Extract the [X, Y] coordinate from the center of the cell holding the provided text.  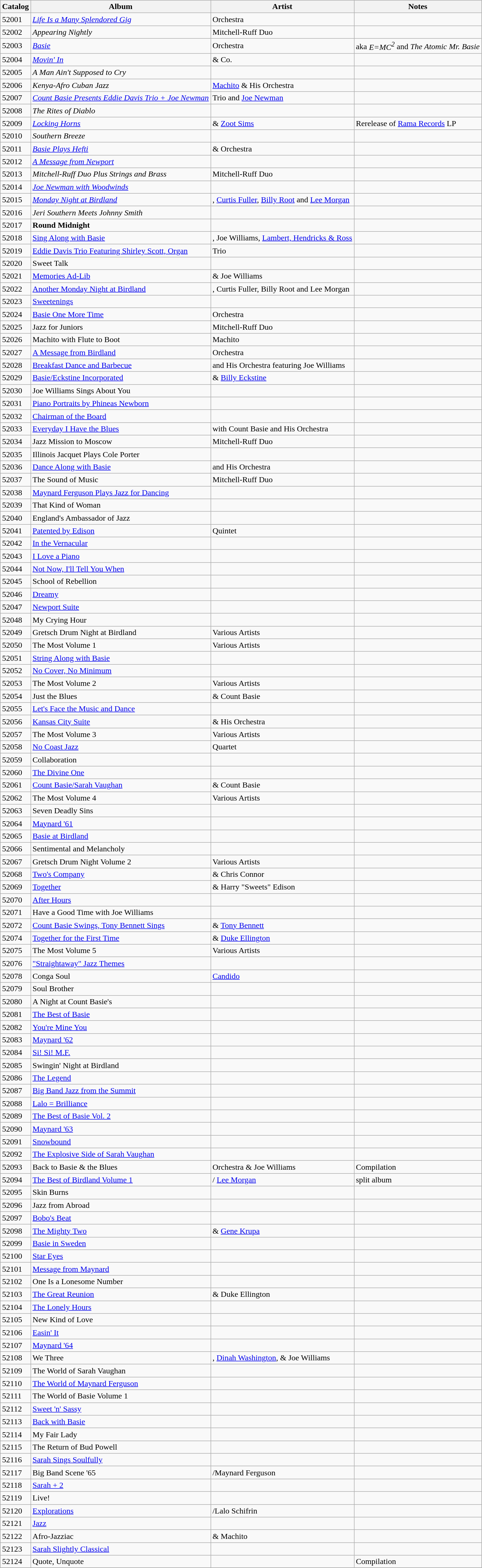
52063 [15, 811]
You're Mine You [121, 1027]
52031 [15, 403]
aka E=MC2 and The Atomic Mr. Basie [418, 46]
Round Midnight [121, 225]
52066 [15, 849]
The Divine One [121, 772]
School of Rebellion [121, 582]
52006 [15, 85]
The World of Basie Volume 1 [121, 1396]
52062 [15, 798]
52057 [15, 734]
/Maynard Ferguson [282, 1472]
The Lonely Hours [121, 1307]
The Explosive Side of Sarah Vaughan [121, 1154]
Piano Portraits by Phineas Newborn [121, 403]
Sarah Sings Soulfully [121, 1460]
52083 [15, 1040]
52113 [15, 1422]
52107 [15, 1345]
52045 [15, 582]
52116 [15, 1460]
Message from Maynard [121, 1269]
Sweet 'n' Sassy [121, 1409]
52102 [15, 1281]
We Three [121, 1358]
Orchestra & Joe Williams [282, 1167]
52095 [15, 1192]
52034 [15, 441]
52096 [15, 1205]
Catalog [15, 7]
& Joe Williams [282, 276]
52099 [15, 1243]
52105 [15, 1320]
The Most Volume 1 [121, 645]
52053 [15, 684]
Basie One More Time [121, 314]
Appearing Nightly [121, 32]
& Gene Krupa [282, 1231]
, Dinah Washington, & Joe Williams [282, 1358]
52040 [15, 518]
Jeri Southern Meets Johnny Smith [121, 212]
52043 [15, 556]
52088 [15, 1104]
The Best of Basie Vol. 2 [121, 1116]
Lalo = Brilliance [121, 1104]
52046 [15, 594]
52048 [15, 620]
Machito with Flute to Boot [121, 340]
Jazz from Abroad [121, 1205]
Illinois Jacquet Plays Cole Porter [121, 454]
The Most Volume 2 [121, 684]
split album [418, 1180]
Locking Horns [121, 123]
& Harry "Sweets" Edison [282, 887]
Big Band Scene '65 [121, 1472]
52012 [15, 162]
52035 [15, 454]
and His Orchestra [282, 467]
Monday Night at Birdland [121, 200]
Mitchell-Ruff Duo Plus Strings and Brass [121, 174]
After Hours [121, 900]
52021 [15, 276]
52004 [15, 60]
Rerelease of Rama Records LP [418, 123]
Breakfast Dance and Barbecue [121, 365]
A Message from Newport [121, 162]
& Billy Eckstine [282, 378]
England's Ambassador of Jazz [121, 518]
52098 [15, 1231]
Jazz [121, 1524]
Basie/Eckstine Incorporated [121, 378]
Conga Soul [121, 976]
52104 [15, 1307]
Count Basie Swings, Tony Bennett Sings [121, 925]
Maynard '64 [121, 1345]
The Most Volume 3 [121, 734]
Together for the First Time [121, 938]
Explorations [121, 1511]
Count Basie Presents Eddie Davis Trio + Joe Newman [121, 98]
The World of Maynard Ferguson [121, 1383]
52049 [15, 632]
Machito [282, 340]
52002 [15, 32]
Movin' In [121, 60]
52118 [15, 1485]
Seven Deadly Sins [121, 811]
Quote, Unquote [121, 1562]
Kansas City Suite [121, 722]
Sweetenings [121, 302]
& Zoot Sims [282, 123]
Southern Breeze [121, 136]
Trio and Joe Newman [282, 98]
String Along with Basie [121, 658]
52069 [15, 887]
Newport Suite [121, 607]
Another Monday Night at Birdland [121, 289]
52064 [15, 823]
Sing Along with Basie [121, 238]
Let's Face the Music and Dance [121, 709]
52101 [15, 1269]
/Lalo Schifrin [282, 1511]
52071 [15, 913]
Back to Basie & the Blues [121, 1167]
Easin' It [121, 1333]
Soul Brother [121, 989]
52114 [15, 1434]
Memories Ad-Lib [121, 276]
My Crying Hour [121, 620]
52100 [15, 1256]
The Most Volume 4 [121, 798]
52051 [15, 658]
Trio [282, 250]
Joe Newman with Woodwinds [121, 187]
& Tony Bennett [282, 925]
52087 [15, 1091]
52085 [15, 1065]
Skin Burns [121, 1192]
52010 [15, 136]
52084 [15, 1052]
Not Now, I'll Tell You When [121, 569]
Dreamy [121, 594]
52068 [15, 874]
52019 [15, 250]
52011 [15, 149]
Swingin' Night at Birdland [121, 1065]
A Night at Count Basie's [121, 1002]
52080 [15, 1002]
52009 [15, 123]
No Cover, No Minimum [121, 670]
Dance Along with Basie [121, 467]
52008 [15, 111]
52091 [15, 1142]
52092 [15, 1154]
Joe Williams Sings About You [121, 391]
Basie in Sweden [121, 1243]
52119 [15, 1498]
No Coast Jazz [121, 747]
52033 [15, 429]
& Chris Connor [282, 874]
52075 [15, 951]
52037 [15, 480]
52047 [15, 607]
Chairman of the Board [121, 416]
52081 [15, 1014]
52024 [15, 314]
52007 [15, 98]
Gretsch Drum Night Volume 2 [121, 861]
Afro-Jazziac [121, 1536]
Jazz Mission to Moscow [121, 441]
Sentimental and Melancholy [121, 849]
52115 [15, 1447]
52059 [15, 760]
Album [121, 7]
52067 [15, 861]
52041 [15, 531]
52121 [15, 1524]
52070 [15, 900]
52072 [15, 925]
52111 [15, 1396]
Basie Plays Hefti [121, 149]
52050 [15, 645]
& Machito [282, 1536]
52028 [15, 365]
Star Eyes [121, 1256]
52029 [15, 378]
52044 [15, 569]
with Count Basie and His Orchestra [282, 429]
52093 [15, 1167]
52027 [15, 352]
52017 [15, 225]
52112 [15, 1409]
52015 [15, 200]
A Man Ain't Supposed to Cry [121, 73]
52106 [15, 1333]
Maynard '61 [121, 823]
, Joe Williams, Lambert, Hendricks & Ross [282, 238]
52097 [15, 1218]
Machito & His Orchestra [282, 85]
52016 [15, 212]
52060 [15, 772]
New Kind of Love [121, 1320]
52058 [15, 747]
Gretsch Drum Night at Birdland [121, 632]
Kenya-Afro Cuban Jazz [121, 85]
52086 [15, 1078]
52005 [15, 73]
Jazz for Juniors [121, 327]
52103 [15, 1294]
Sarah Slightly Classical [121, 1549]
and His Orchestra featuring Joe Williams [282, 365]
52003 [15, 46]
That Kind of Woman [121, 505]
Life Is a Many Splendored Gig [121, 19]
Basie [121, 46]
Just the Blues [121, 696]
52023 [15, 302]
52052 [15, 670]
Snowbound [121, 1142]
Eddie Davis Trio Featuring Shirley Scott, Organ [121, 250]
Maynard '63 [121, 1129]
I Love a Piano [121, 556]
The World of Sarah Vaughan [121, 1371]
52089 [15, 1116]
52117 [15, 1472]
Count Basie/Sarah Vaughan [121, 785]
52026 [15, 340]
52038 [15, 493]
52090 [15, 1129]
52108 [15, 1358]
The Mighty Two [121, 1231]
52079 [15, 989]
Candido [282, 976]
Patented by Edison [121, 531]
The Sound of Music [121, 480]
52022 [15, 289]
52061 [15, 785]
Two's Company [121, 874]
Basie at Birdland [121, 836]
52018 [15, 238]
& His Orchestra [282, 722]
52030 [15, 391]
Notes [418, 7]
Bobo's Beat [121, 1218]
52074 [15, 938]
Maynard Ferguson Plays Jazz for Dancing [121, 493]
Sweet Talk [121, 263]
52036 [15, 467]
Maynard '62 [121, 1040]
52055 [15, 709]
52042 [15, 543]
The Best of Basie [121, 1014]
52001 [15, 19]
Artist [282, 7]
The Legend [121, 1078]
52056 [15, 722]
The Return of Bud Powell [121, 1447]
/ Lee Morgan [282, 1180]
52013 [15, 174]
52076 [15, 963]
52110 [15, 1383]
Have a Good Time with Joe Williams [121, 913]
52032 [15, 416]
52078 [15, 976]
Si! Si! M.F. [121, 1052]
Back with Basie [121, 1422]
My Fair Lady [121, 1434]
Quintet [282, 531]
52123 [15, 1549]
Sarah + 2 [121, 1485]
A Message from Birdland [121, 352]
"Straightaway" Jazz Themes [121, 963]
& Co. [282, 60]
The Most Volume 5 [121, 951]
Live! [121, 1498]
& Orchestra [282, 149]
52065 [15, 836]
52124 [15, 1562]
52039 [15, 505]
Big Band Jazz from the Summit [121, 1091]
52094 [15, 1180]
52122 [15, 1536]
Collaboration [121, 760]
Quartet [282, 747]
The Rites of Diablo [121, 111]
The Best of Birdland Volume 1 [121, 1180]
52025 [15, 327]
In the Vernacular [121, 543]
52014 [15, 187]
Everyday I Have the Blues [121, 429]
One Is a Lonesome Number [121, 1281]
52020 [15, 263]
52120 [15, 1511]
52109 [15, 1371]
The Great Reunion [121, 1294]
52082 [15, 1027]
Together [121, 887]
52054 [15, 696]
